Provide the [x, y] coordinate of the cell's center where the given text is located.  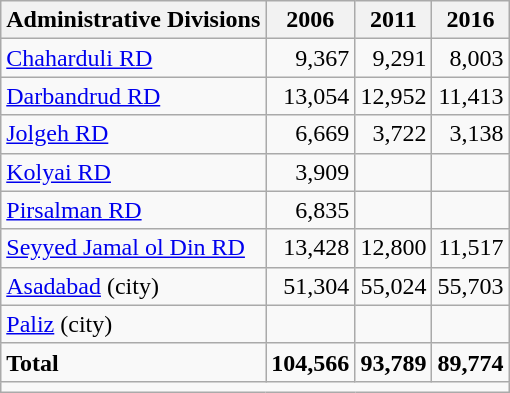
6,669 [310, 134]
55,024 [394, 286]
Paliz (city) [134, 324]
Asadabad (city) [134, 286]
104,566 [310, 362]
Total [134, 362]
Chaharduli RD [134, 58]
12,952 [394, 96]
11,517 [470, 248]
8,003 [470, 58]
2016 [470, 20]
3,909 [310, 172]
93,789 [394, 362]
13,054 [310, 96]
2011 [394, 20]
9,367 [310, 58]
55,703 [470, 286]
Seyyed Jamal ol Din RD [134, 248]
9,291 [394, 58]
2006 [310, 20]
11,413 [470, 96]
13,428 [310, 248]
Pirsalman RD [134, 210]
3,138 [470, 134]
Kolyai RD [134, 172]
3,722 [394, 134]
51,304 [310, 286]
12,800 [394, 248]
Jolgeh RD [134, 134]
Administrative Divisions [134, 20]
Darbandrud RD [134, 96]
89,774 [470, 362]
6,835 [310, 210]
